Determine the [X, Y] coordinate at the center of the cell enclosing the given text.  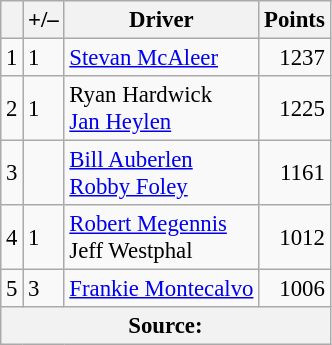
Ryan Hardwick Jan Heylen [162, 108]
1006 [294, 289]
Driver [162, 20]
4 [12, 238]
1225 [294, 108]
1161 [294, 174]
Bill Auberlen Robby Foley [162, 174]
1012 [294, 238]
Robert Megennis Jeff Westphal [162, 238]
2 [12, 108]
Stevan McAleer [162, 58]
Points [294, 20]
+/– [44, 20]
Frankie Montecalvo [162, 289]
1237 [294, 58]
5 [12, 289]
